Return [x, y] of the center of cell containing provided text 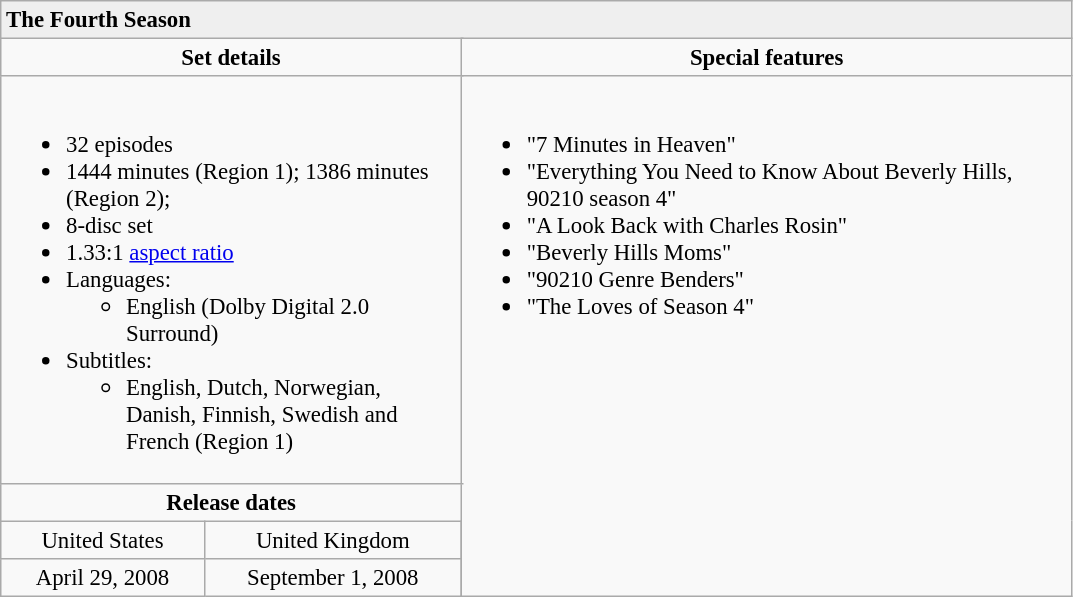
Set details [232, 58]
September 1, 2008 [332, 577]
Release dates [232, 502]
April 29, 2008 [102, 577]
The Fourth Season [536, 20]
United States [102, 540]
United Kingdom [332, 540]
Special features [766, 58]
